Find where the given text appears and provide that cell's center as [x, y] coordinate. 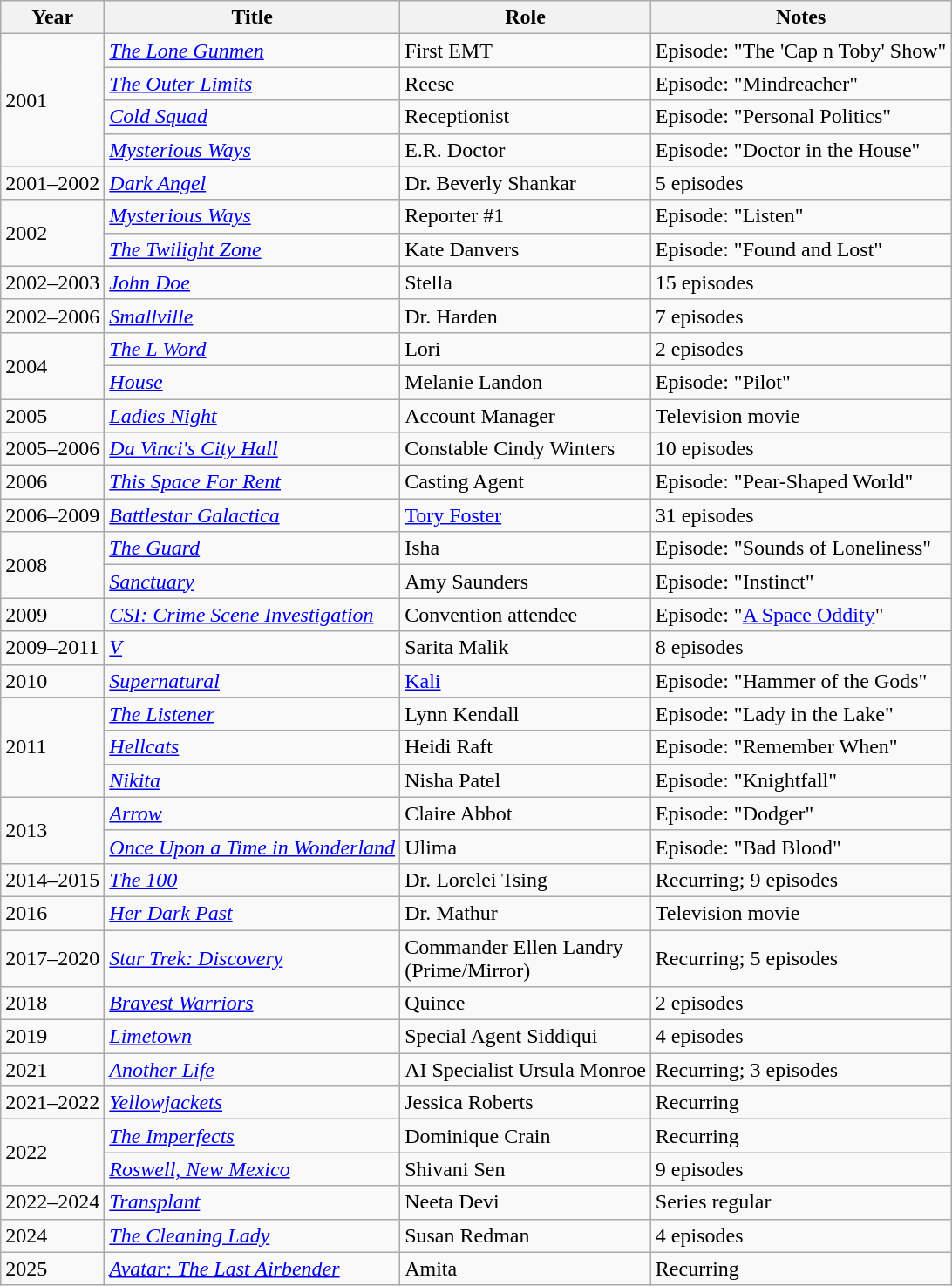
2018 [52, 1004]
2021 [52, 1070]
Tory Foster [526, 515]
Claire Abbot [526, 813]
E.R. Doctor [526, 150]
2024 [52, 1235]
Year [52, 17]
Smallville [253, 316]
Convention attendee [526, 615]
Episode: "Remember When" [800, 747]
Episode: "Knightfall" [800, 780]
10 episodes [800, 449]
Episode: "Pilot" [800, 382]
Episode: "Instinct" [800, 582]
Cold Squad [253, 117]
First EMT [526, 51]
Title [253, 17]
AI Specialist Ursula Monroe [526, 1070]
2002 [52, 233]
2001 [52, 100]
Shivani Sen [526, 1169]
2013 [52, 830]
2017–2020 [52, 957]
Recurring; 5 episodes [800, 957]
15 episodes [800, 282]
2009–2011 [52, 648]
Melanie Landon [526, 382]
The Lone Gunmen [253, 51]
Reese [526, 84]
The Cleaning Lady [253, 1235]
Episode: "Lady in the Lake" [800, 714]
Episode: "Sounds of Loneliness" [800, 548]
2021–2022 [52, 1103]
Jessica Roberts [526, 1103]
Lynn Kendall [526, 714]
Nisha Patel [526, 780]
2025 [52, 1269]
2005 [52, 416]
2002–2006 [52, 316]
5 episodes [800, 183]
2006 [52, 482]
Quince [526, 1004]
Yellowjackets [253, 1103]
Episode: "Listen" [800, 216]
John Doe [253, 282]
2006–2009 [52, 515]
9 episodes [800, 1169]
Receptionist [526, 117]
2019 [52, 1037]
Bravest Warriors [253, 1004]
Ulima [526, 847]
Episode: "The 'Cap n Toby' Show" [800, 51]
Episode: "Doctor in the House" [800, 150]
2022 [52, 1153]
The L Word [253, 349]
Series regular [800, 1202]
Episode: "Pear-Shaped World" [800, 482]
Roswell, New Mexico [253, 1169]
Dr. Beverly Shankar [526, 183]
The Listener [253, 714]
Sanctuary [253, 582]
V [253, 648]
Recurring; 9 episodes [800, 880]
31 episodes [800, 515]
The Guard [253, 548]
Supernatural [253, 681]
Hellcats [253, 747]
Sarita Malik [526, 648]
Heidi Raft [526, 747]
Another Life [253, 1070]
Constable Cindy Winters [526, 449]
Commander Ellen Landry(Prime/Mirror) [526, 957]
Avatar: The Last Airbender [253, 1269]
The 100 [253, 880]
8 episodes [800, 648]
Episode: "Hammer of the Gods" [800, 681]
Casting Agent [526, 482]
Dr. Harden [526, 316]
Amita [526, 1269]
Kali [526, 681]
House [253, 382]
2011 [52, 747]
Episode: "Bad Blood" [800, 847]
Dark Angel [253, 183]
Ladies Night [253, 416]
Episode: "Mindreacher" [800, 84]
Nikita [253, 780]
Transplant [253, 1202]
The Imperfects [253, 1136]
Isha [526, 548]
Her Dark Past [253, 913]
2014–2015 [52, 880]
Star Trek: Discovery [253, 957]
Role [526, 17]
CSI: Crime Scene Investigation [253, 615]
2005–2006 [52, 449]
2001–2002 [52, 183]
2009 [52, 615]
Once Upon a Time in Wonderland [253, 847]
Susan Redman [526, 1235]
Episode: "Dodger" [800, 813]
Da Vinci's City Hall [253, 449]
Dr. Mathur [526, 913]
Kate Danvers [526, 249]
Account Manager [526, 416]
Notes [800, 17]
2022–2024 [52, 1202]
The Outer Limits [253, 84]
Special Agent Siddiqui [526, 1037]
2008 [52, 565]
Lori [526, 349]
Dominique Crain [526, 1136]
Stella [526, 282]
2002–2003 [52, 282]
Dr. Lorelei Tsing [526, 880]
2010 [52, 681]
This Space For Rent [253, 482]
Episode: "Found and Lost" [800, 249]
Recurring; 3 episodes [800, 1070]
2004 [52, 365]
Arrow [253, 813]
Limetown [253, 1037]
Reporter #1 [526, 216]
The Twilight Zone [253, 249]
2016 [52, 913]
7 episodes [800, 316]
Episode: "A Space Oddity" [800, 615]
Episode: "Personal Politics" [800, 117]
Neeta Devi [526, 1202]
Amy Saunders [526, 582]
Battlestar Galactica [253, 515]
